Provide the (X, Y) coordinate of the cell's center where the given text is located.  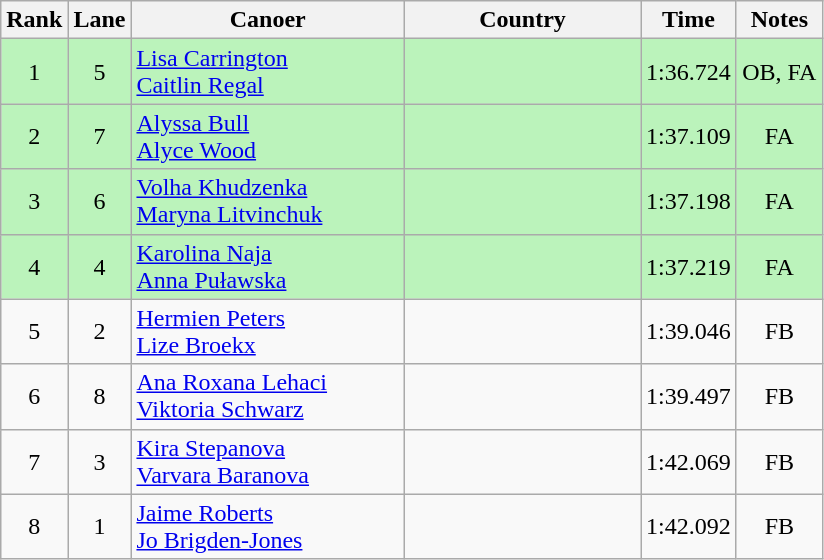
Karolina NajaAnna Puławska (268, 266)
Country (522, 20)
Rank (34, 20)
OB, FA (779, 72)
1:42.092 (689, 526)
1:37.109 (689, 136)
Notes (779, 20)
Lane (100, 20)
1:39.497 (689, 396)
Jaime RobertsJo Brigden-Jones (268, 526)
Ana Roxana LehaciViktoria Schwarz (268, 396)
Alyssa BullAlyce Wood (268, 136)
Canoer (268, 20)
1:37.219 (689, 266)
1:42.069 (689, 462)
Volha KhudzenkaMaryna Litvinchuk (268, 202)
Hermien PetersLize Broekx (268, 332)
1:36.724 (689, 72)
Kira StepanovaVarvara Baranova (268, 462)
1:39.046 (689, 332)
Time (689, 20)
1:37.198 (689, 202)
Lisa CarringtonCaitlin Regal (268, 72)
